Find where the given text appears and provide that cell's center as (x, y) coordinate. 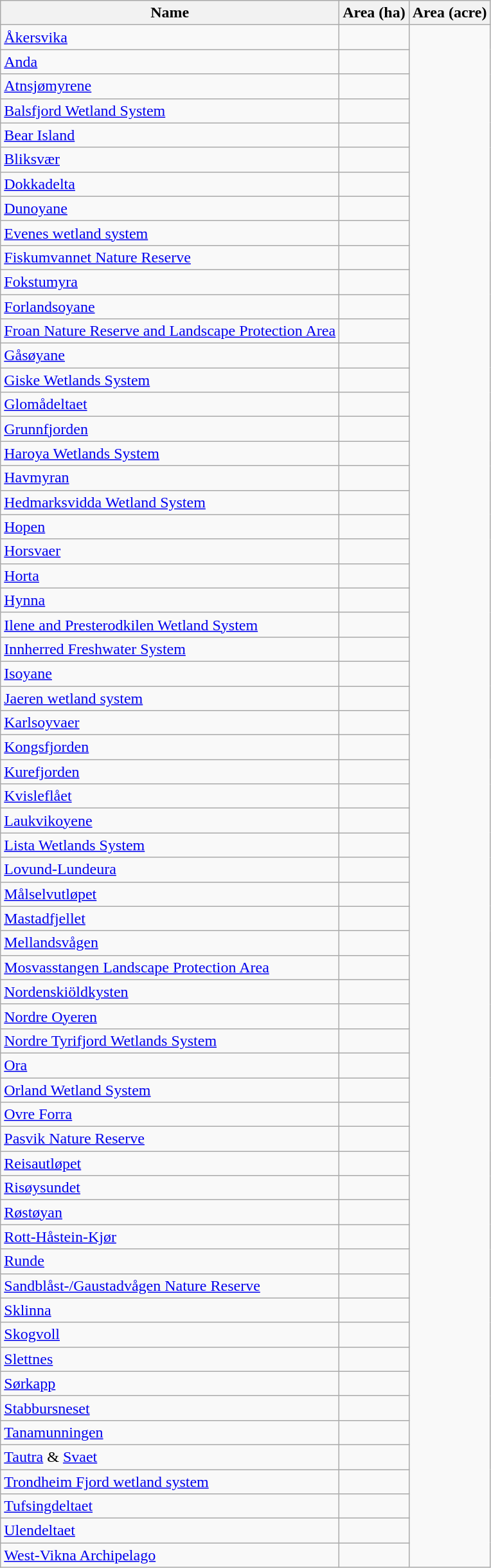
Atnsjømyrene (170, 86)
Karlsoyvaer (170, 723)
Evenes wetland system (170, 233)
Name (170, 13)
Glomådeltaet (170, 405)
Laukvikoyene (170, 821)
Dokkadelta (170, 184)
Mosvasstangen Landscape Protection Area (170, 967)
Mastadfjellet (170, 918)
Åkersvika (170, 37)
Balsfjord Wetland System (170, 111)
Nordenskiöldkysten (170, 992)
Mellandsvågen (170, 943)
Sørkapp (170, 1383)
Ovre Forra (170, 1115)
Area (acre) (450, 13)
Gåsøyane (170, 356)
West-Vikna Archipelago (170, 1555)
Målselvutløpet (170, 894)
Sklinna (170, 1310)
Tanamunningen (170, 1432)
Fiskumvannet Nature Reserve (170, 257)
Ulendeltaet (170, 1531)
Skogvoll (170, 1335)
Kongsfjorden (170, 747)
Lovund-Lundeura (170, 870)
Ilene and Presterodkilen Wetland System (170, 624)
Hedmarksvidda Wetland System (170, 502)
Innherred Freshwater System (170, 649)
Sandblåst-/Gaustadvågen Nature Reserve (170, 1286)
Stabbursneset (170, 1408)
Slettnes (170, 1359)
Hopen (170, 527)
Bliksvær (170, 160)
Fokstumyra (170, 282)
Bear Island (170, 135)
Lista Wetlands System (170, 845)
Røstøyan (170, 1212)
Pasvik Nature Reserve (170, 1139)
Kurefjorden (170, 772)
Reisautløpet (170, 1163)
Orland Wetland System (170, 1090)
Nordre Oyeren (170, 1016)
Risøysundet (170, 1188)
Forlandsoyane (170, 307)
Runde (170, 1261)
Kvisleflået (170, 796)
Haroya Wetlands System (170, 453)
Dunoyane (170, 208)
Trondheim Fjord wetland system (170, 1481)
Hynna (170, 600)
Ora (170, 1065)
Isoyane (170, 673)
Giske Wetlands System (170, 380)
Nordre Tyrifjord Wetlands System (170, 1041)
Horta (170, 576)
Jaeren wetland system (170, 698)
Area (ha) (374, 13)
Grunnfjorden (170, 429)
Rott-Håstein-Kjør (170, 1237)
Anda (170, 62)
Froan Nature Reserve and Landscape Protection Area (170, 331)
Havmyran (170, 478)
Tautra & Svaet (170, 1457)
Horsvaer (170, 551)
Tufsingdeltaet (170, 1506)
